From the cell containing the given text, extract its center point as [x, y] coordinate. 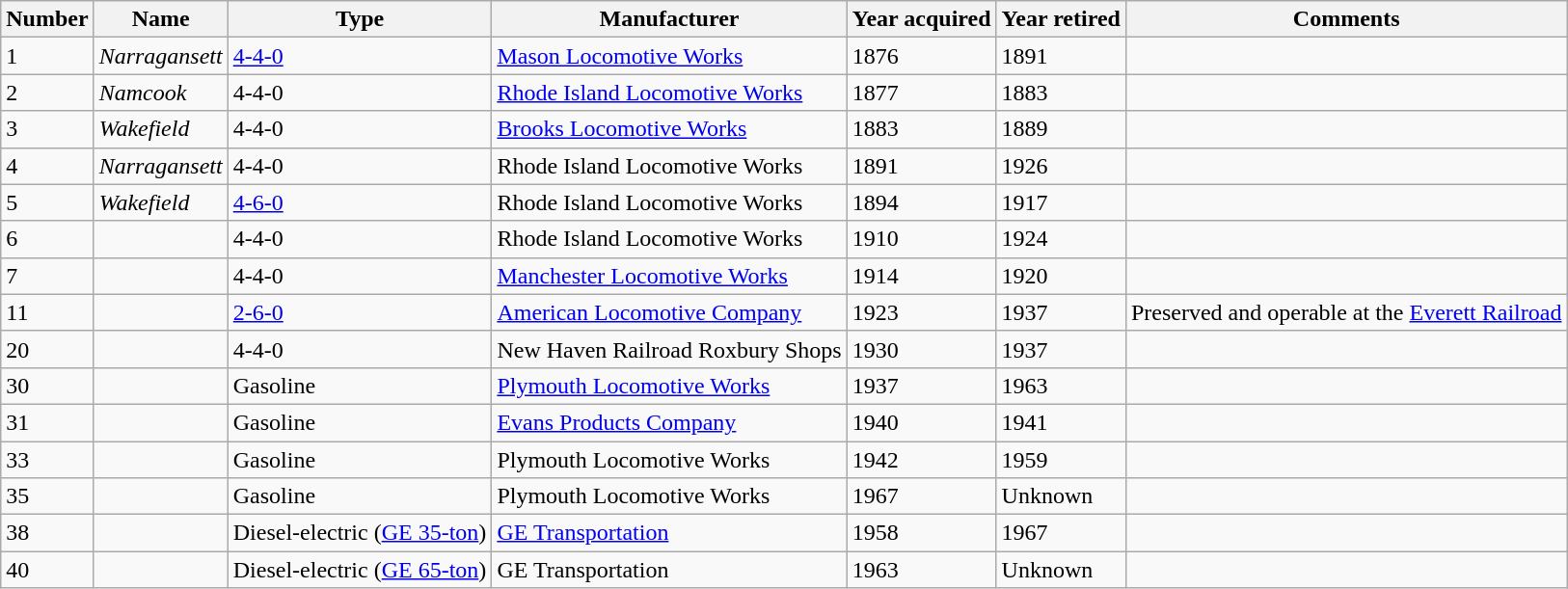
30 [47, 386]
31 [47, 422]
1910 [922, 239]
Year acquired [922, 19]
1924 [1061, 239]
Name [160, 19]
3 [47, 129]
1894 [922, 202]
Manufacturer [669, 19]
1 [47, 56]
7 [47, 276]
Mason Locomotive Works [669, 56]
11 [47, 312]
40 [47, 570]
1959 [1061, 460]
Year retired [1061, 19]
New Haven Railroad Roxbury Shops [669, 349]
35 [47, 496]
1920 [1061, 276]
Number [47, 19]
Diesel-electric (GE 65-ton) [360, 570]
38 [47, 533]
American Locomotive Company [669, 312]
1958 [922, 533]
Preserved and operable at the Everett Railroad [1346, 312]
4 [47, 166]
1930 [922, 349]
1914 [922, 276]
Namcook [160, 93]
Evans Products Company [669, 422]
Manchester Locomotive Works [669, 276]
2 [47, 93]
Comments [1346, 19]
1926 [1061, 166]
1876 [922, 56]
Type [360, 19]
4-6-0 [360, 202]
1889 [1061, 129]
1877 [922, 93]
20 [47, 349]
Diesel-electric (GE 35-ton) [360, 533]
6 [47, 239]
2-6-0 [360, 312]
1941 [1061, 422]
1942 [922, 460]
Brooks Locomotive Works [669, 129]
33 [47, 460]
5 [47, 202]
1923 [922, 312]
1940 [922, 422]
1917 [1061, 202]
